Return [x, y] of the center of cell containing provided text 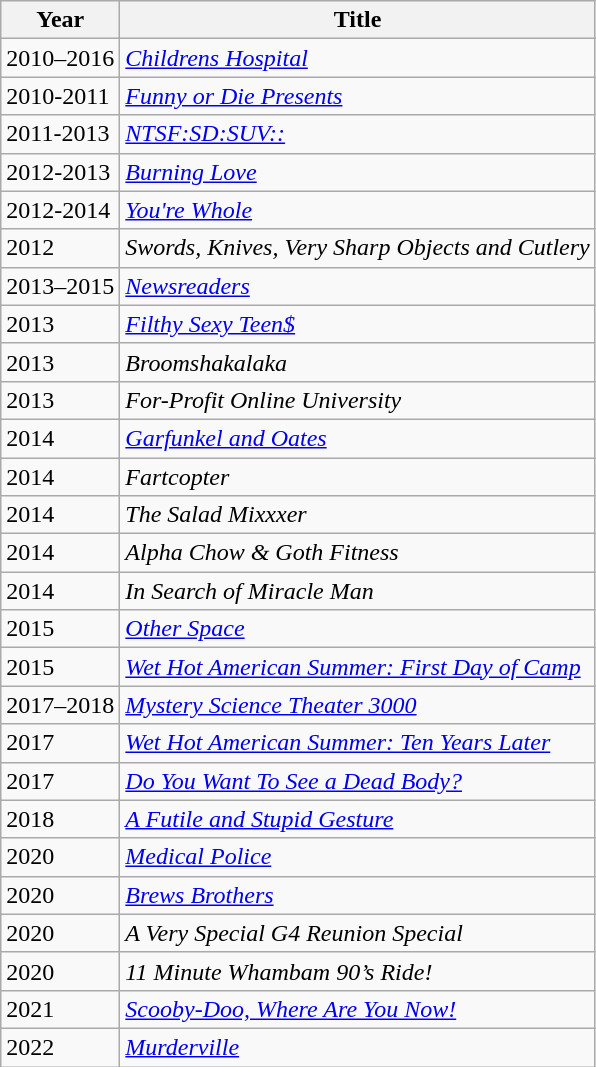
Wet Hot American Summer: Ten Years Later [358, 743]
2010–2016 [60, 58]
Newsreaders [358, 286]
Year [60, 20]
2022 [60, 1047]
The Salad Mixxxer [358, 515]
2011-2013 [60, 134]
Scooby-Doo, Where Are You Now! [358, 1009]
Garfunkel and Oates [358, 438]
Alpha Chow & Goth Fitness [358, 553]
2012-2013 [60, 172]
A Futile and Stupid Gesture [358, 819]
Medical Police [358, 857]
Title [358, 20]
Filthy Sexy Teen$ [358, 324]
2010-2011 [60, 96]
Murderville [358, 1047]
2021 [60, 1009]
Funny or Die Presents [358, 96]
Wet Hot American Summer: First Day of Camp [358, 667]
2013–2015 [60, 286]
Brews Brothers [358, 895]
Burning Love [358, 172]
Other Space [358, 629]
2012-2014 [60, 210]
11 Minute Whambam 90’s Ride! [358, 971]
2017–2018 [60, 705]
Childrens Hospital [358, 58]
Do You Want To See a Dead Body? [358, 781]
Mystery Science Theater 3000 [358, 705]
You're Whole [358, 210]
For-Profit Online University [358, 400]
A Very Special G4 Reunion Special [358, 933]
Fartcopter [358, 477]
In Search of Miracle Man [358, 591]
Swords, Knives, Very Sharp Objects and Cutlery [358, 248]
NTSF:SD:SUV:: [358, 134]
Broomshakalaka [358, 362]
2012 [60, 248]
2018 [60, 819]
